Locate the cell with the specified text and output its (x, y) center coordinate. 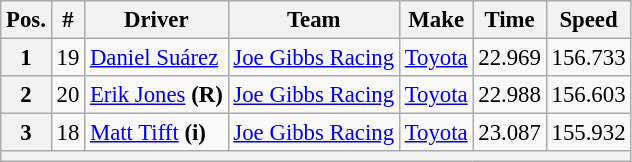
155.932 (588, 133)
20 (68, 95)
23.087 (510, 133)
1 (26, 58)
Team (314, 20)
2 (26, 95)
Daniel Suárez (156, 58)
156.733 (588, 58)
3 (26, 133)
Make (436, 20)
Speed (588, 20)
22.988 (510, 95)
22.969 (510, 58)
# (68, 20)
18 (68, 133)
Time (510, 20)
156.603 (588, 95)
Driver (156, 20)
Pos. (26, 20)
Erik Jones (R) (156, 95)
19 (68, 58)
Matt Tifft (i) (156, 133)
